For the text-containing cell, return its midpoint in (X, Y) coordinate format. 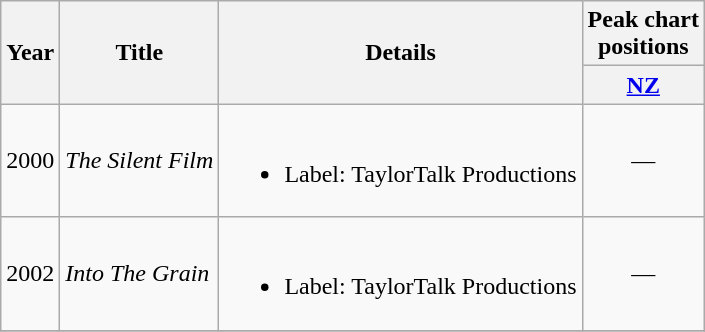
Details (400, 52)
The Silent Film (140, 160)
Year (30, 52)
Into The Grain (140, 274)
2000 (30, 160)
NZ (643, 85)
Peak chartpositions (643, 34)
Title (140, 52)
2002 (30, 274)
